Scan for the cell matching the given text and deliver its (x, y) coordinate at center. 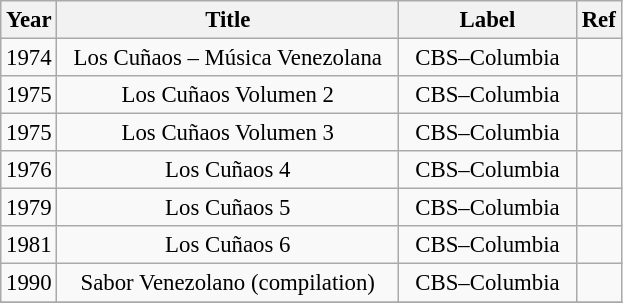
Ref (598, 20)
Los Cuñaos Volumen 2 (228, 95)
Sabor Venezolano (compilation) (228, 283)
Los Cuñaos 6 (228, 245)
Year (29, 20)
Los Cuñaos Volumen 3 (228, 133)
1974 (29, 58)
Los Cuñaos 5 (228, 208)
Title (228, 20)
1976 (29, 170)
Los Cuñaos – Música Venezolana (228, 58)
1990 (29, 283)
1979 (29, 208)
1981 (29, 245)
Label (488, 20)
Los Cuñaos 4 (228, 170)
